Locate the cell with the specified text and output its [x, y] center coordinate. 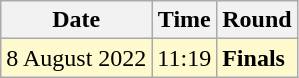
Round [257, 20]
11:19 [184, 58]
Time [184, 20]
Finals [257, 58]
8 August 2022 [76, 58]
Date [76, 20]
